From the cell containing the given text, extract its center point as [x, y] coordinate. 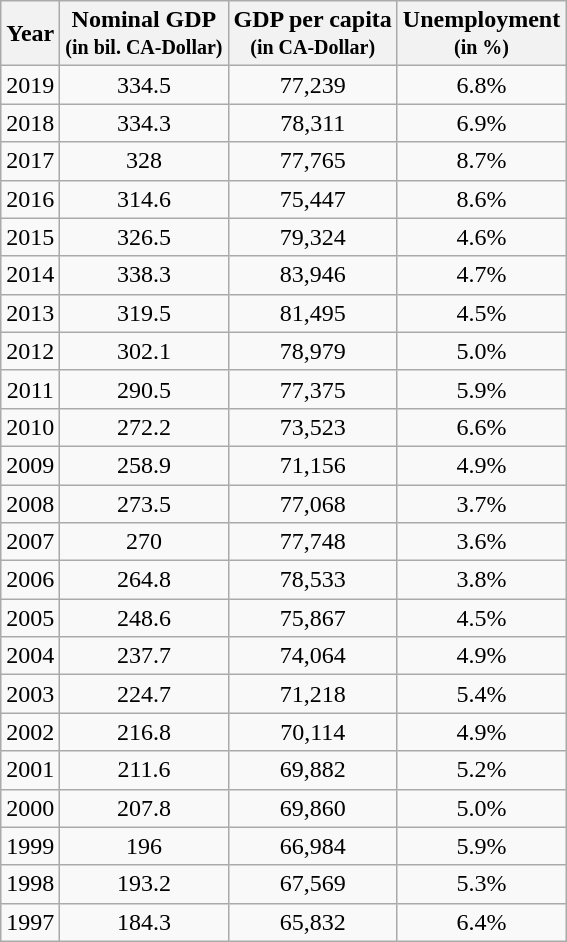
338.3 [144, 275]
184.3 [144, 922]
6.4% [481, 922]
207.8 [144, 808]
328 [144, 161]
75,867 [312, 618]
71,218 [312, 694]
1998 [30, 884]
83,946 [312, 275]
2010 [30, 427]
71,156 [312, 465]
1997 [30, 922]
273.5 [144, 503]
2012 [30, 351]
2008 [30, 503]
3.8% [481, 580]
66,984 [312, 846]
302.1 [144, 351]
2013 [30, 313]
270 [144, 542]
77,068 [312, 503]
78,979 [312, 351]
2011 [30, 389]
2003 [30, 694]
77,765 [312, 161]
216.8 [144, 732]
248.6 [144, 618]
8.6% [481, 199]
77,748 [312, 542]
6.9% [481, 123]
258.9 [144, 465]
79,324 [312, 237]
2001 [30, 770]
77,239 [312, 85]
334.3 [144, 123]
211.6 [144, 770]
3.7% [481, 503]
Year [30, 34]
2006 [30, 580]
193.2 [144, 884]
3.6% [481, 542]
5.4% [481, 694]
2005 [30, 618]
6.8% [481, 85]
5.2% [481, 770]
6.6% [481, 427]
326.5 [144, 237]
2015 [30, 237]
78,533 [312, 580]
1999 [30, 846]
2002 [30, 732]
70,114 [312, 732]
73,523 [312, 427]
224.7 [144, 694]
237.7 [144, 656]
75,447 [312, 199]
2014 [30, 275]
4.7% [481, 275]
272.2 [144, 427]
2016 [30, 199]
65,832 [312, 922]
319.5 [144, 313]
69,860 [312, 808]
77,375 [312, 389]
2000 [30, 808]
2007 [30, 542]
314.6 [144, 199]
Unemployment(in %) [481, 34]
2018 [30, 123]
GDP per capita(in CA-Dollar) [312, 34]
2009 [30, 465]
2017 [30, 161]
69,882 [312, 770]
4.6% [481, 237]
2004 [30, 656]
74,064 [312, 656]
78,311 [312, 123]
81,495 [312, 313]
8.7% [481, 161]
196 [144, 846]
334.5 [144, 85]
2019 [30, 85]
67,569 [312, 884]
5.3% [481, 884]
Nominal GDP(in bil. CA-Dollar) [144, 34]
264.8 [144, 580]
290.5 [144, 389]
